Detect which cell encompasses the target text, then output its (X, Y) center coordinate. 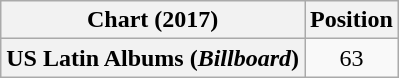
63 (352, 58)
Position (352, 20)
US Latin Albums (Billboard) (153, 58)
Chart (2017) (153, 20)
